Detect which cell encompasses the target text, then output its (X, Y) center coordinate. 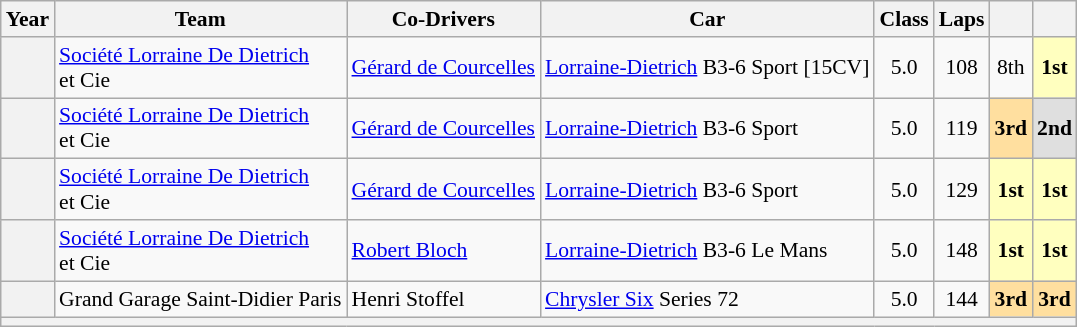
Société Lorraine De Dietrichet Cie (200, 190)
Henri Stoffel (443, 299)
Lorraine-Dietrich B3-6 Le Mans (707, 250)
Co-Drivers (443, 19)
Lorraine-Dietrich B3-6 Sport [15CV] (707, 68)
Chrysler Six Series 72 (707, 299)
148 (962, 250)
8th (1012, 68)
144 (962, 299)
119 (962, 128)
108 (962, 68)
Team (200, 19)
Grand Garage Saint-Didier Paris (200, 299)
2nd (1054, 128)
Car (707, 19)
Year (28, 19)
Robert Bloch (443, 250)
Laps (962, 19)
129 (962, 190)
Class (904, 19)
